Search for the cell housing the specified text and yield its [X, Y] center coordinate. 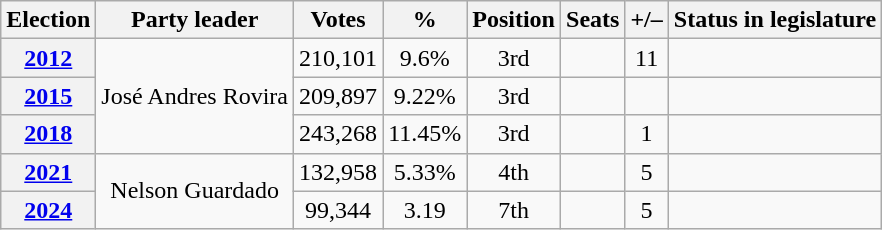
2015 [48, 96]
11.45% [425, 134]
1 [646, 134]
2018 [48, 134]
% [425, 20]
11 [646, 58]
José Andres Rovira [195, 96]
Position [514, 20]
Status in legislature [774, 20]
Party leader [195, 20]
210,101 [338, 58]
2021 [48, 172]
Nelson Guardado [195, 191]
Election [48, 20]
Seats [593, 20]
209,897 [338, 96]
9.22% [425, 96]
9.6% [425, 58]
Votes [338, 20]
7th [514, 210]
+/– [646, 20]
2012 [48, 58]
2024 [48, 210]
132,958 [338, 172]
243,268 [338, 134]
3.19 [425, 210]
5.33% [425, 172]
99,344 [338, 210]
4th [514, 172]
